Locate the cell with the specified text and output its [X, Y] center coordinate. 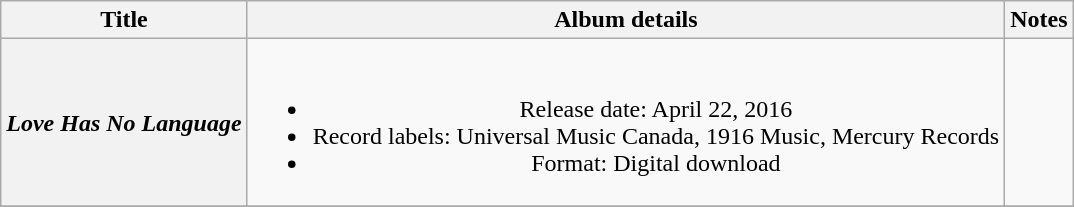
Notes [1039, 20]
Love Has No Language [124, 122]
Release date: April 22, 2016Record labels: Universal Music Canada, 1916 Music, Mercury RecordsFormat: Digital download [626, 122]
Album details [626, 20]
Title [124, 20]
